Return the (X, Y) coordinate for the center point of the cell that contains the specified text.  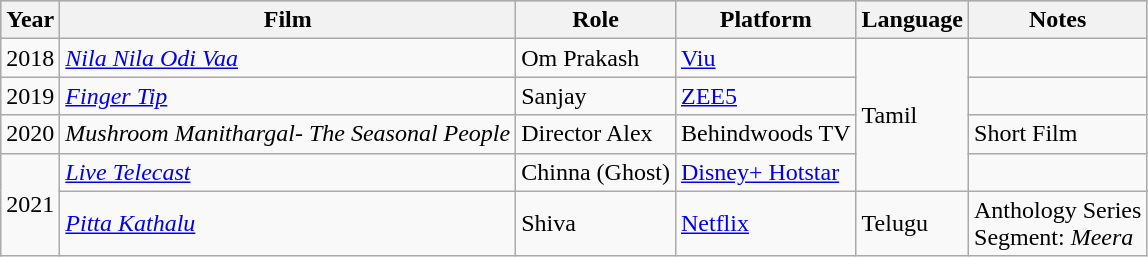
Pitta Kathalu (288, 224)
Mushroom Manithargal- The Seasonal People (288, 134)
Short Film (1058, 134)
Chinna (Ghost) (596, 172)
Nila Nila Odi Vaa (288, 58)
Viu (766, 58)
2019 (30, 96)
Director Alex (596, 134)
Om Prakash (596, 58)
Platform (766, 20)
Anthology SeriesSegment: Meera (1058, 224)
Netflix (766, 224)
Live Telecast (288, 172)
2020 (30, 134)
Notes (1058, 20)
2018 (30, 58)
Year (30, 20)
Tamil (912, 115)
Behindwoods TV (766, 134)
2021 (30, 204)
ZEE5 (766, 96)
Telugu (912, 224)
Shiva (596, 224)
Sanjay (596, 96)
Role (596, 20)
Film (288, 20)
Finger Tip (288, 96)
Language (912, 20)
Disney+ Hotstar (766, 172)
